Determine the [x, y] coordinate at the center of the cell enclosing the given text.  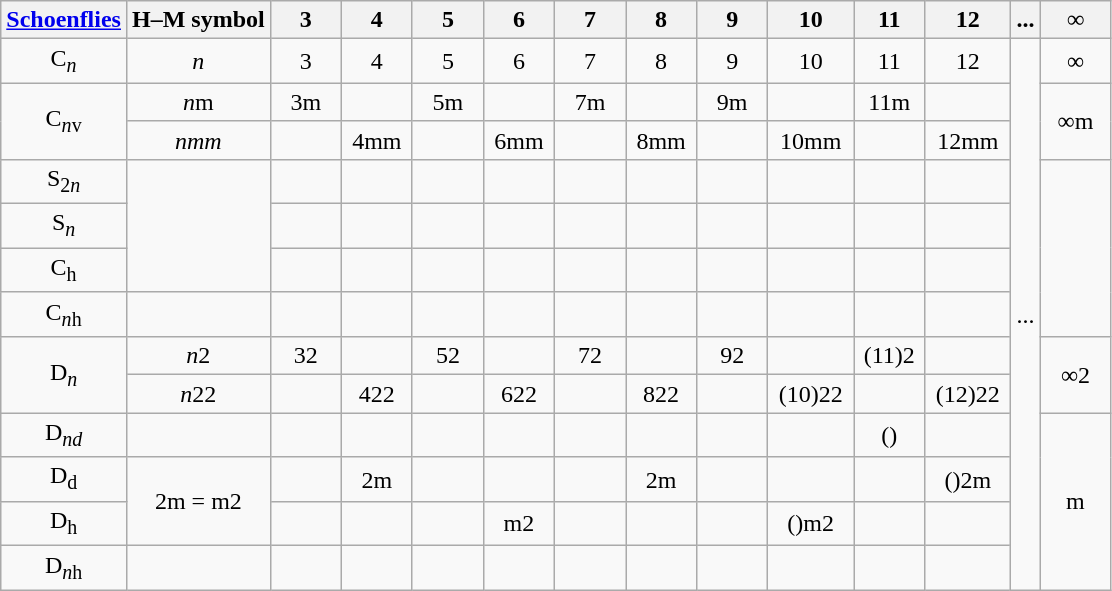
∞m [1076, 121]
n22 [198, 394]
9m [732, 102]
H–M symbol [198, 20]
92 [732, 356]
(12)22 [968, 394]
72 [590, 356]
7m [590, 102]
8mm [662, 140]
Dnh [64, 568]
32 [306, 356]
2m = m2 [198, 502]
n2 [198, 356]
52 [448, 356]
m [1076, 502]
6mm [518, 140]
m2 [518, 523]
S2n [64, 181]
622 [518, 394]
422 [376, 394]
()2m [968, 479]
Sn [64, 226]
11m [890, 102]
(11)2 [890, 356]
10mm [811, 140]
∞2 [1076, 375]
Cnv [64, 121]
Dnd [64, 435]
3m [306, 102]
4mm [376, 140]
Dn [64, 375]
Schoenflies [64, 20]
() [890, 435]
Dh [64, 523]
Ch [64, 270]
Cnh [64, 314]
12mm [968, 140]
Cn [64, 61]
5m [448, 102]
(10)22 [811, 394]
nm [198, 102]
nmm [198, 140]
822 [662, 394]
Dd [64, 479]
n [198, 61]
()m2 [811, 523]
